Scan for the cell matching the given text and deliver its (x, y) coordinate at center. 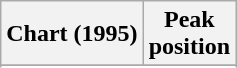
Peakposition (189, 34)
Chart (1995) (72, 34)
